Output the (x, y) coordinate of the center of the cell containing the given text.  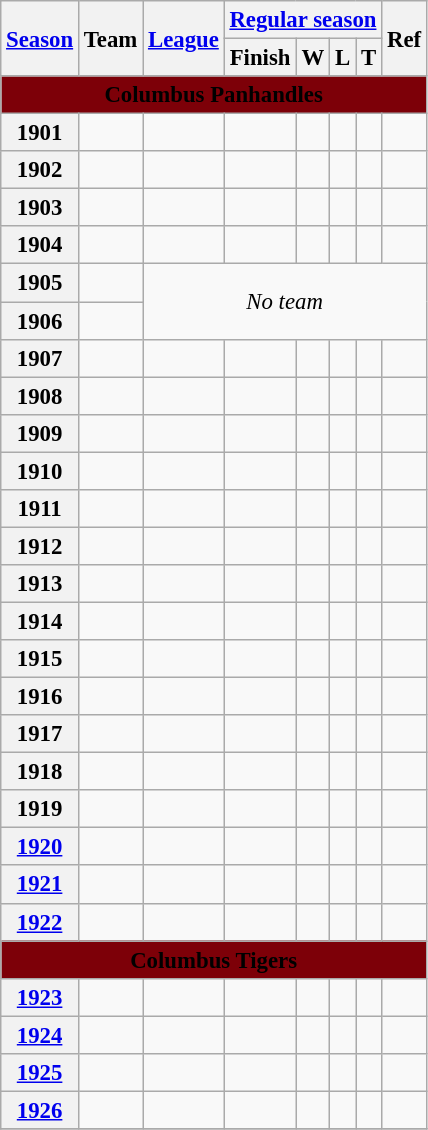
1917 (40, 734)
Columbus Panhandles (214, 95)
Regular season (303, 20)
1913 (40, 584)
1912 (40, 546)
Columbus Tigers (214, 960)
1907 (40, 358)
W (313, 58)
1902 (40, 170)
1924 (40, 1035)
1908 (40, 396)
T (369, 58)
League (184, 38)
1915 (40, 659)
Ref (404, 38)
1919 (40, 809)
1905 (40, 283)
1910 (40, 471)
1916 (40, 697)
1920 (40, 847)
1903 (40, 208)
1925 (40, 1073)
1922 (40, 922)
Season (40, 38)
Team (110, 38)
1914 (40, 621)
L (343, 58)
Finish (260, 58)
1904 (40, 245)
1926 (40, 1110)
1923 (40, 997)
1909 (40, 433)
No team (285, 302)
1921 (40, 885)
1906 (40, 321)
1911 (40, 509)
1918 (40, 772)
1901 (40, 133)
